Provide the (x, y) coordinate of the cell's center where the given text is located.  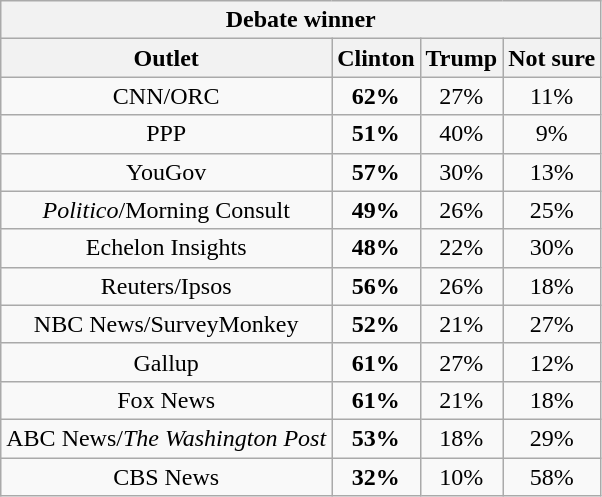
NBC News/SurveyMonkey (166, 324)
53% (376, 438)
Debate winner (301, 20)
40% (462, 134)
Echelon Insights (166, 248)
48% (376, 248)
58% (552, 477)
29% (552, 438)
PPP (166, 134)
57% (376, 172)
ABC News/The Washington Post (166, 438)
22% (462, 248)
56% (376, 286)
Not sure (552, 58)
52% (376, 324)
9% (552, 134)
32% (376, 477)
Clinton (376, 58)
Trump (462, 58)
CNN/ORC (166, 96)
25% (552, 210)
49% (376, 210)
Reuters/Ipsos (166, 286)
YouGov (166, 172)
12% (552, 362)
Politico/Morning Consult (166, 210)
11% (552, 96)
Fox News (166, 400)
Outlet (166, 58)
51% (376, 134)
62% (376, 96)
CBS News (166, 477)
10% (462, 477)
Gallup (166, 362)
13% (552, 172)
